Locate the cell with the specified text and output its [X, Y] center coordinate. 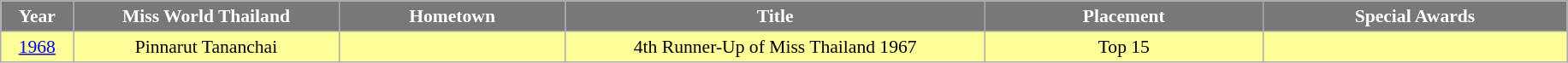
Miss World Thailand [206, 16]
Top 15 [1124, 47]
Placement [1124, 16]
Year [38, 16]
4th Runner-Up of Miss Thailand 1967 [775, 47]
Special Awards [1415, 16]
Title [775, 16]
1968 [38, 47]
Pinnarut Tananchai [206, 47]
Hometown [452, 16]
